From the cell containing the given text, extract its center point as [x, y] coordinate. 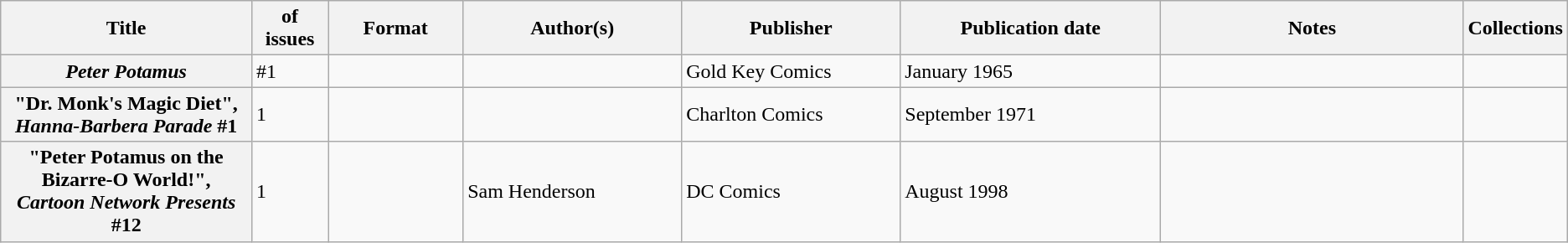
Notes [1312, 28]
Collections [1515, 28]
January 1965 [1030, 71]
September 1971 [1030, 114]
Author(s) [573, 28]
Charlton Comics [791, 114]
Publisher [791, 28]
Gold Key Comics [791, 71]
Publication date [1030, 28]
Peter Potamus [126, 71]
Format [395, 28]
"Dr. Monk's Magic Diet", Hanna-Barbera Parade #1 [126, 114]
DC Comics [791, 191]
August 1998 [1030, 191]
"Peter Potamus on the Bizarre-O World!", Cartoon Network Presents #12 [126, 191]
Sam Henderson [573, 191]
of issues [290, 28]
Title [126, 28]
#1 [290, 71]
